Search for the cell housing the specified text and yield its (X, Y) center coordinate. 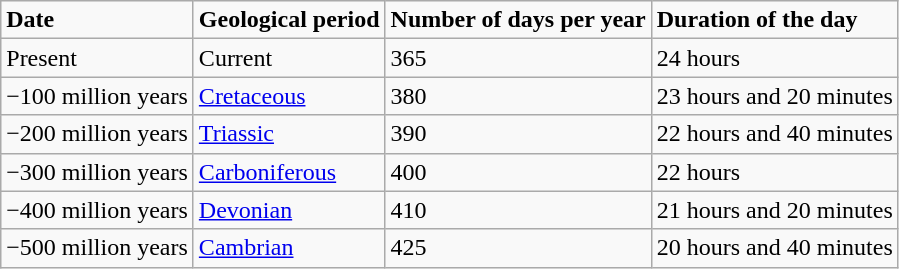
−300 million years (98, 172)
Geological period (289, 20)
400 (518, 172)
Cambrian (289, 248)
425 (518, 248)
Number of days per year (518, 20)
365 (518, 58)
20 hours and 40 minutes (774, 248)
−100 million years (98, 96)
22 hours (774, 172)
22 hours and 40 minutes (774, 134)
Date (98, 20)
Current (289, 58)
24 hours (774, 58)
Devonian (289, 210)
−500 million years (98, 248)
410 (518, 210)
Cretaceous (289, 96)
Triassic (289, 134)
Carboniferous (289, 172)
23 hours and 20 minutes (774, 96)
Present (98, 58)
Duration of the day (774, 20)
−400 million years (98, 210)
−200 million years (98, 134)
21 hours and 20 minutes (774, 210)
390 (518, 134)
380 (518, 96)
